For the text-containing cell, return its midpoint in [x, y] coordinate format. 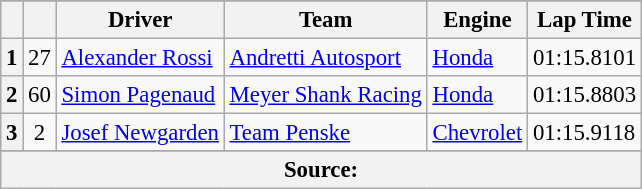
3 [12, 133]
Chevrolet [477, 133]
1 [12, 58]
Source: [322, 170]
Driver [140, 20]
Andretti Autosport [326, 58]
01:15.8101 [585, 58]
01:15.8803 [585, 95]
Simon Pagenaud [140, 95]
Meyer Shank Racing [326, 95]
Team Penske [326, 133]
01:15.9118 [585, 133]
Josef Newgarden [140, 133]
27 [40, 58]
Alexander Rossi [140, 58]
Engine [477, 20]
Team [326, 20]
60 [40, 95]
Lap Time [585, 20]
